Find where the given text appears and provide that cell's center as [X, Y] coordinate. 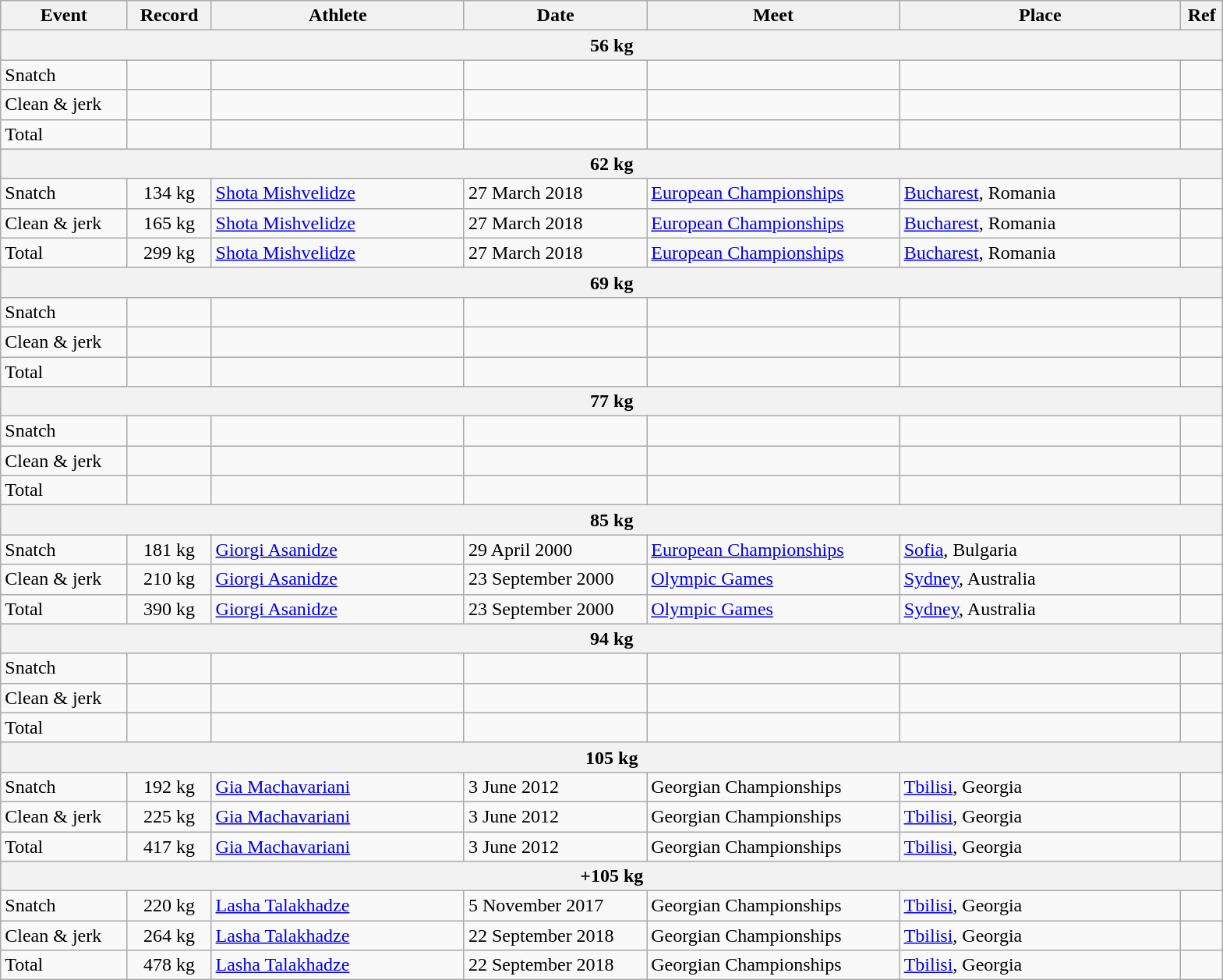
478 kg [169, 965]
181 kg [169, 550]
5 November 2017 [555, 906]
220 kg [169, 906]
69 kg [612, 282]
Event [64, 16]
Sofia, Bulgaria [1040, 550]
Place [1040, 16]
225 kg [169, 816]
29 April 2000 [555, 550]
+105 kg [612, 876]
134 kg [169, 193]
165 kg [169, 223]
390 kg [169, 609]
Athlete [338, 16]
264 kg [169, 936]
417 kg [169, 846]
Record [169, 16]
Ref [1202, 16]
85 kg [612, 520]
62 kg [612, 164]
299 kg [169, 253]
192 kg [169, 787]
77 kg [612, 402]
94 kg [612, 639]
Date [555, 16]
105 kg [612, 757]
210 kg [169, 579]
Meet [773, 16]
56 kg [612, 45]
